For the text-containing cell, return its midpoint in (x, y) coordinate format. 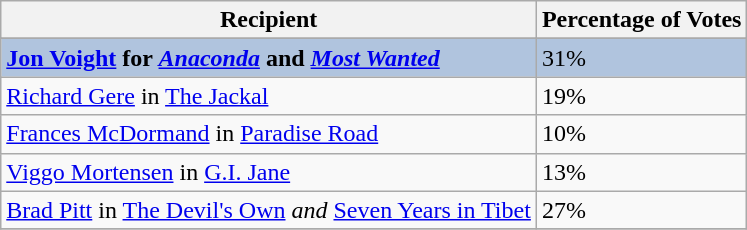
31% (642, 58)
Recipient (269, 20)
13% (642, 172)
Jon Voight for Anaconda and Most Wanted (269, 58)
Viggo Mortensen in G.I. Jane (269, 172)
Brad Pitt in The Devil's Own and Seven Years in Tibet (269, 210)
Frances McDormand in Paradise Road (269, 134)
Percentage of Votes (642, 20)
10% (642, 134)
27% (642, 210)
Richard Gere in The Jackal (269, 96)
19% (642, 96)
